Return (X, Y) of the center of cell containing provided text 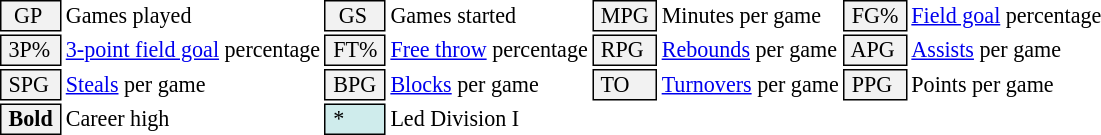
Steals per game (192, 85)
TO (624, 85)
Rebounds per game (750, 50)
Games played (192, 16)
FG% (875, 16)
RPG (624, 50)
Blocks per game (489, 85)
Games started (489, 16)
FT% (356, 50)
PPG (875, 85)
SPG (30, 85)
GP (30, 16)
MPG (624, 16)
3P% (30, 50)
3-point field goal percentage (192, 50)
Turnovers per game (750, 85)
APG (875, 50)
Free throw percentage (489, 50)
GS (356, 16)
Minutes per game (750, 16)
BPG (356, 85)
